Capture the cell that displays the provided text and extract its (x, y) central coordinate. 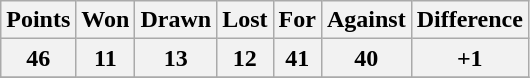
46 (38, 58)
Lost (245, 20)
Points (38, 20)
11 (106, 58)
Difference (470, 20)
40 (366, 58)
+1 (470, 58)
Drawn (176, 20)
Against (366, 20)
41 (297, 58)
For (297, 20)
Won (106, 20)
12 (245, 58)
13 (176, 58)
